Return the (X, Y) coordinate for the center point of the cell that contains the specified text.  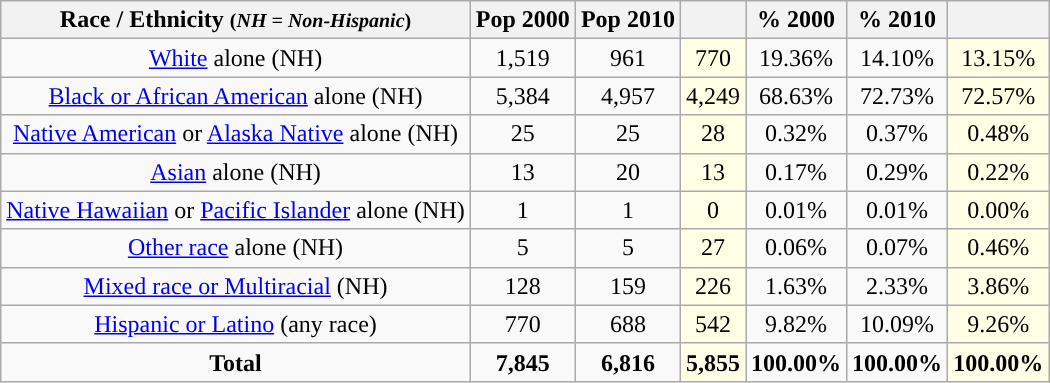
4,957 (628, 96)
0.29% (898, 172)
0.17% (796, 172)
128 (522, 286)
0.32% (796, 134)
% 2010 (898, 20)
72.57% (998, 96)
1.63% (796, 286)
Pop 2000 (522, 20)
Native American or Alaska Native alone (NH) (236, 134)
19.36% (796, 58)
0.48% (998, 134)
Black or African American alone (NH) (236, 96)
Race / Ethnicity (NH = Non-Hispanic) (236, 20)
68.63% (796, 96)
226 (712, 286)
6,816 (628, 362)
27 (712, 248)
Hispanic or Latino (any race) (236, 324)
0.46% (998, 248)
Pop 2010 (628, 20)
9.82% (796, 324)
14.10% (898, 58)
20 (628, 172)
Other race alone (NH) (236, 248)
10.09% (898, 324)
9.26% (998, 324)
0 (712, 210)
0.22% (998, 172)
Native Hawaiian or Pacific Islander alone (NH) (236, 210)
4,249 (712, 96)
5,855 (712, 362)
2.33% (898, 286)
1,519 (522, 58)
961 (628, 58)
13.15% (998, 58)
542 (712, 324)
0.37% (898, 134)
% 2000 (796, 20)
0.06% (796, 248)
White alone (NH) (236, 58)
0.00% (998, 210)
28 (712, 134)
Asian alone (NH) (236, 172)
0.07% (898, 248)
5,384 (522, 96)
3.86% (998, 286)
Total (236, 362)
7,845 (522, 362)
159 (628, 286)
Mixed race or Multiracial (NH) (236, 286)
72.73% (898, 96)
688 (628, 324)
